Detect which cell encompasses the target text, then output its [X, Y] center coordinate. 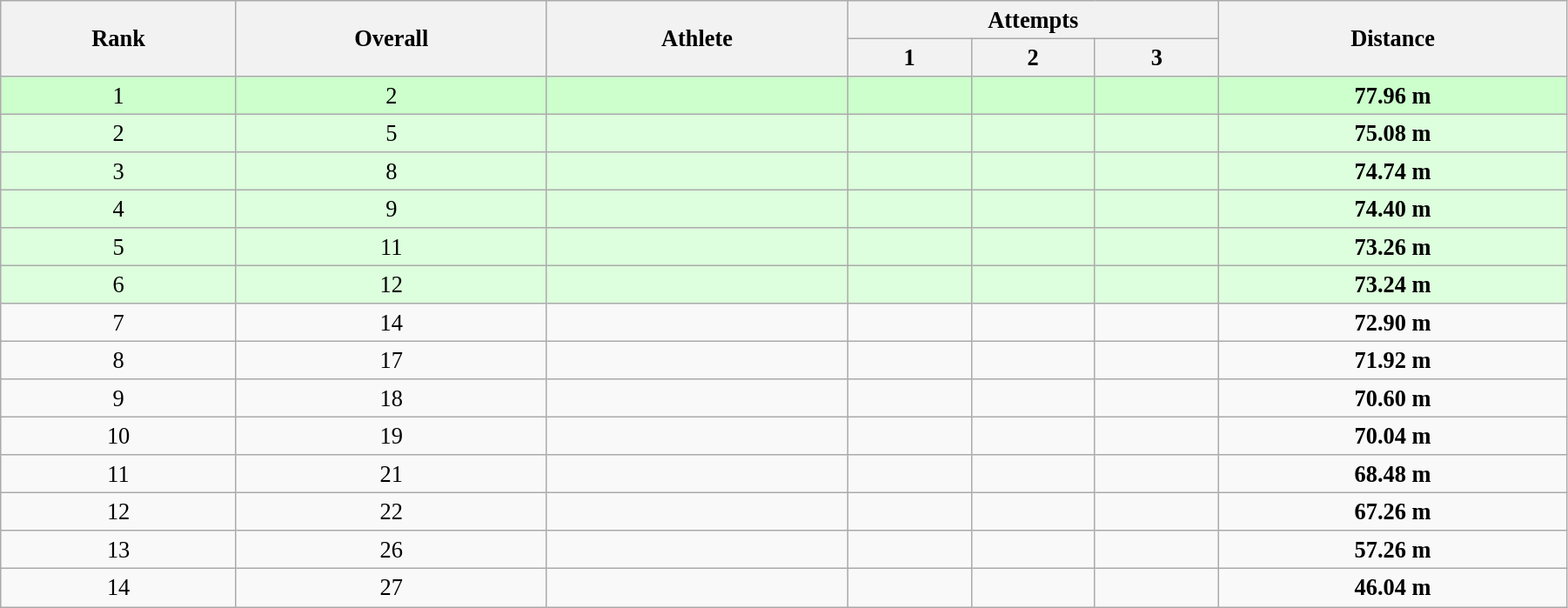
10 [118, 436]
Distance [1393, 38]
73.26 m [1393, 247]
26 [392, 550]
57.26 m [1393, 550]
74.40 m [1393, 209]
70.04 m [1393, 436]
17 [392, 360]
4 [118, 209]
Attempts [1034, 19]
13 [118, 550]
Athlete [697, 38]
18 [392, 398]
73.24 m [1393, 284]
68.48 m [1393, 474]
7 [118, 323]
71.92 m [1393, 360]
Overall [392, 38]
74.74 m [1393, 171]
Rank [118, 38]
46.04 m [1393, 588]
22 [392, 511]
19 [392, 436]
77.96 m [1393, 95]
70.60 m [1393, 398]
72.90 m [1393, 323]
75.08 m [1393, 133]
27 [392, 588]
21 [392, 474]
67.26 m [1393, 511]
6 [118, 284]
